Scan for the cell matching the given text and deliver its [x, y] coordinate at center. 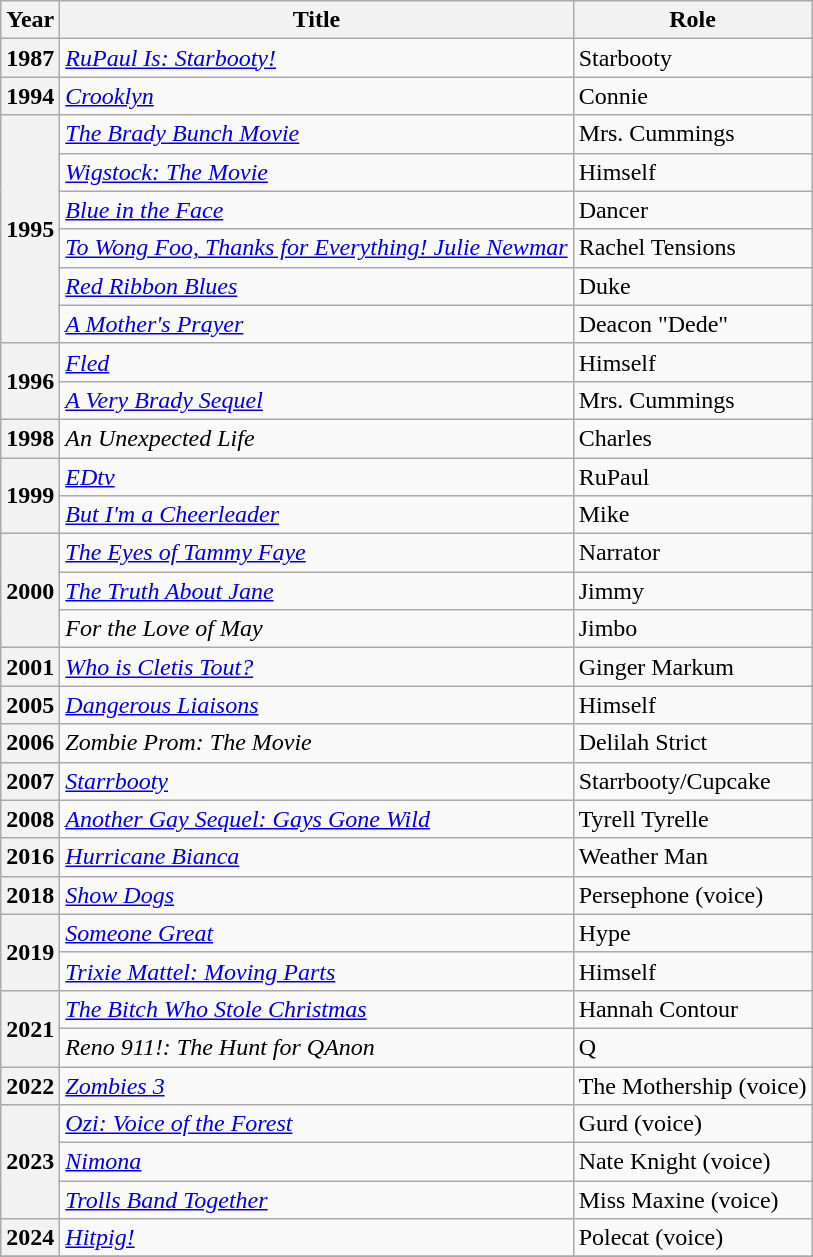
The Brady Bunch Movie [316, 134]
Hitpig! [316, 1238]
1995 [30, 229]
Deacon "Dede" [692, 324]
2000 [30, 591]
2022 [30, 1085]
RuPaul Is: Starbooty! [316, 58]
RuPaul [692, 477]
2018 [30, 895]
Blue in the Face [316, 210]
Starrbooty/Cupcake [692, 781]
Ozi: Voice of the Forest [316, 1124]
2005 [30, 705]
1994 [30, 96]
Nimona [316, 1162]
Wigstock: The Movie [316, 172]
The Bitch Who Stole Christmas [316, 1009]
Duke [692, 286]
2016 [30, 857]
Starbooty [692, 58]
2019 [30, 952]
Another Gay Sequel: Gays Gone Wild [316, 819]
Trolls Band Together [316, 1200]
1996 [30, 381]
Delilah Strict [692, 743]
2023 [30, 1162]
Gurd (voice) [692, 1124]
Trixie Mattel: Moving Parts [316, 971]
Title [316, 20]
2007 [30, 781]
1999 [30, 496]
Q [692, 1047]
Fled [316, 362]
Weather Man [692, 857]
Narrator [692, 553]
Zombies 3 [316, 1085]
2001 [30, 667]
Nate Knight (voice) [692, 1162]
The Eyes of Tammy Faye [316, 553]
2024 [30, 1238]
A Mother's Prayer [316, 324]
Miss Maxine (voice) [692, 1200]
Charles [692, 438]
Jimbo [692, 629]
2008 [30, 819]
Zombie Prom: The Movie [316, 743]
Crooklyn [316, 96]
Someone Great [316, 933]
1987 [30, 58]
Reno 911!: The Hunt for QAnon [316, 1047]
Connie [692, 96]
Role [692, 20]
Ginger Markum [692, 667]
Hannah Contour [692, 1009]
Rachel Tensions [692, 248]
Jimmy [692, 591]
Show Dogs [316, 895]
1998 [30, 438]
EDtv [316, 477]
The Truth About Jane [316, 591]
The Mothership (voice) [692, 1085]
But I'm a Cheerleader [316, 515]
Hurricane Bianca [316, 857]
A Very Brady Sequel [316, 400]
Tyrell Tyrelle [692, 819]
2021 [30, 1028]
Polecat (voice) [692, 1238]
Dangerous Liaisons [316, 705]
Dancer [692, 210]
Persephone (voice) [692, 895]
Year [30, 20]
Mike [692, 515]
2006 [30, 743]
An Unexpected Life [316, 438]
For the Love of May [316, 629]
Starrbooty [316, 781]
To Wong Foo, Thanks for Everything! Julie Newmar [316, 248]
Who is Cletis Tout? [316, 667]
Hype [692, 933]
Red Ribbon Blues [316, 286]
